Capture the cell that displays the provided text and extract its (x, y) central coordinate. 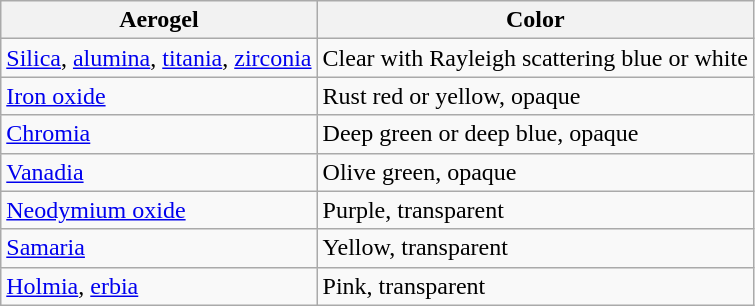
Clear with Rayleigh scattering blue or white (535, 58)
Aerogel (159, 20)
Olive green, opaque (535, 172)
Silica, alumina, titania, zirconia (159, 58)
Yellow, transparent (535, 248)
Pink, transparent (535, 286)
Iron oxide (159, 96)
Samaria (159, 248)
Purple, transparent (535, 210)
Vanadia (159, 172)
Neodymium oxide (159, 210)
Deep green or deep blue, opaque (535, 134)
Chromia (159, 134)
Color (535, 20)
Holmia, erbia (159, 286)
Rust red or yellow, opaque (535, 96)
